From the cell containing the given text, extract its center point as [X, Y] coordinate. 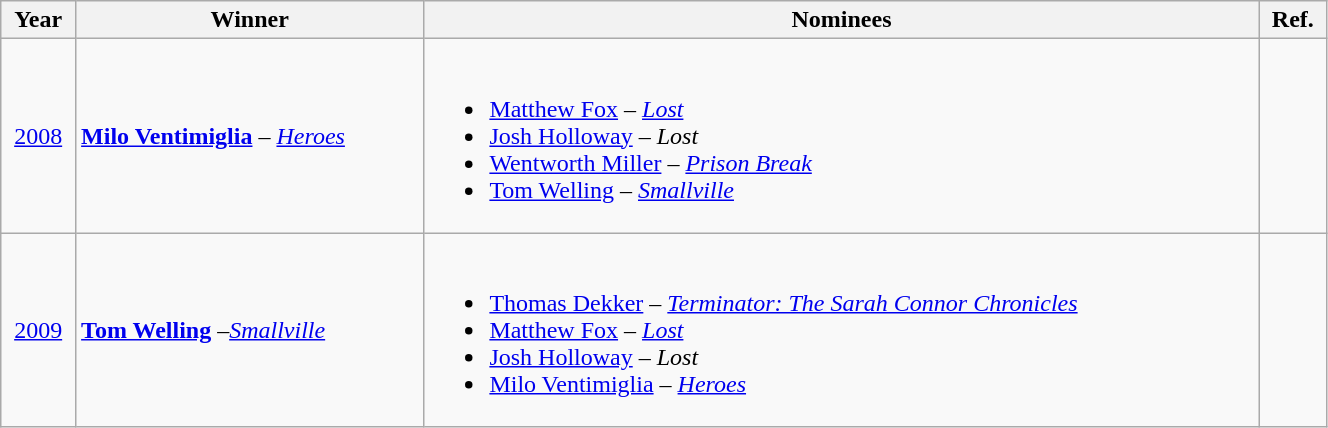
Nominees [842, 20]
Year [38, 20]
Milo Ventimiglia – Heroes [250, 136]
Thomas Dekker – Terminator: The Sarah Connor ChroniclesMatthew Fox – LostJosh Holloway – LostMilo Ventimiglia – Heroes [842, 330]
2009 [38, 330]
Ref. [1292, 20]
Winner [250, 20]
2008 [38, 136]
Matthew Fox – LostJosh Holloway – LostWentworth Miller – Prison BreakTom Welling – Smallville [842, 136]
Tom Welling –Smallville [250, 330]
